Capture the cell that displays the provided text and extract its (x, y) central coordinate. 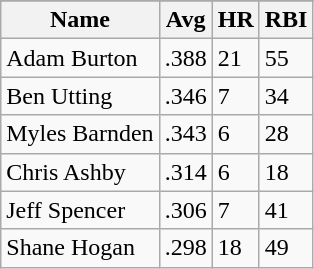
.388 (186, 58)
Adam Burton (80, 58)
21 (236, 58)
41 (286, 210)
34 (286, 96)
.306 (186, 210)
Shane Hogan (80, 248)
Ben Utting (80, 96)
49 (286, 248)
.346 (186, 96)
.314 (186, 172)
.298 (186, 248)
Chris Ashby (80, 172)
Jeff Spencer (80, 210)
Myles Barnden (80, 134)
HR (236, 20)
Name (80, 20)
55 (286, 58)
28 (286, 134)
Avg (186, 20)
RBI (286, 20)
.343 (186, 134)
